Extract the (x, y) coordinate from the center of the cell holding the provided text.  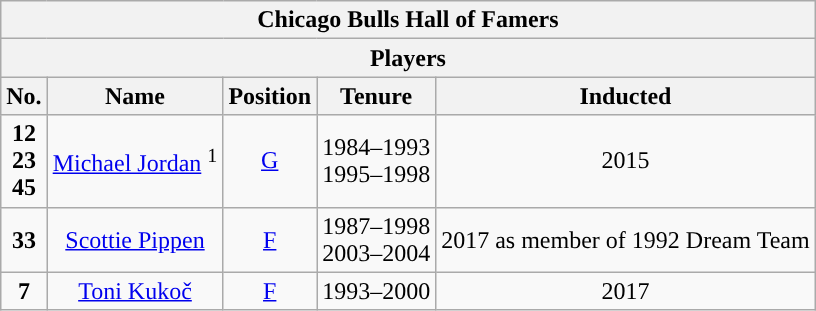
1987–19982003–2004 (376, 240)
Inducted (626, 96)
122345 (24, 161)
Position (270, 96)
1984–19931995–1998 (376, 161)
Toni Kukoč (135, 291)
Players (408, 58)
G (270, 161)
No. (24, 96)
Name (135, 96)
Michael Jordan 1 (135, 161)
2017 (626, 291)
Tenure (376, 96)
7 (24, 291)
2015 (626, 161)
2017 as member of 1992 Dream Team (626, 240)
1993–2000 (376, 291)
Chicago Bulls Hall of Famers (408, 20)
33 (24, 240)
Scottie Pippen (135, 240)
